For the text-containing cell, return its midpoint in (X, Y) coordinate format. 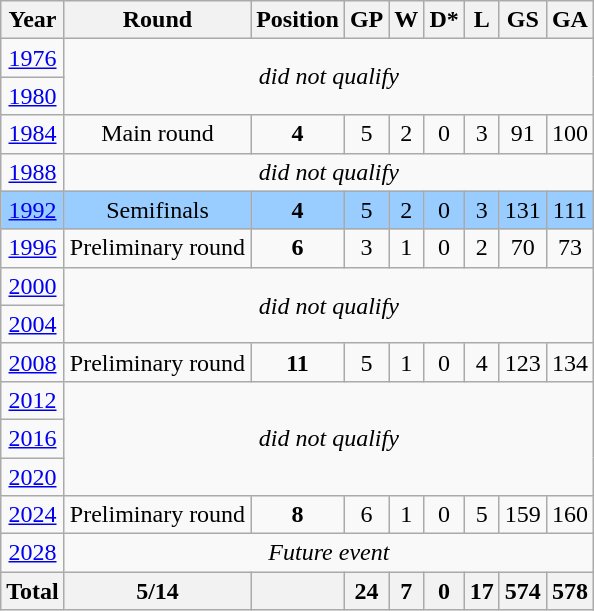
574 (522, 591)
Total (33, 591)
134 (570, 362)
D* (444, 20)
11 (298, 362)
73 (570, 248)
1980 (33, 96)
578 (570, 591)
2008 (33, 362)
L (482, 20)
2024 (33, 515)
100 (570, 134)
1996 (33, 248)
Future event (328, 553)
2004 (33, 324)
Round (157, 20)
GA (570, 20)
24 (366, 591)
Position (298, 20)
111 (570, 210)
Semifinals (157, 210)
2020 (33, 477)
GP (366, 20)
1976 (33, 58)
7 (406, 591)
2012 (33, 400)
2016 (33, 438)
2028 (33, 553)
8 (298, 515)
1992 (33, 210)
W (406, 20)
1984 (33, 134)
123 (522, 362)
1988 (33, 172)
2000 (33, 286)
Year (33, 20)
17 (482, 591)
159 (522, 515)
160 (570, 515)
Main round (157, 134)
91 (522, 134)
5/14 (157, 591)
131 (522, 210)
70 (522, 248)
GS (522, 20)
